For the text-containing cell, return its midpoint in (x, y) coordinate format. 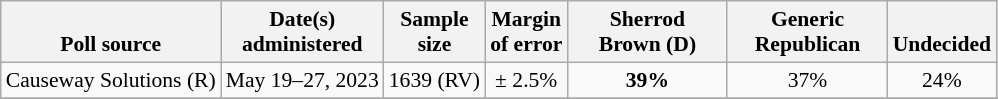
24% (942, 80)
Marginof error (526, 32)
39% (647, 80)
± 2.5% (526, 80)
Undecided (942, 32)
SherrodBrown (D) (647, 32)
37% (807, 80)
Date(s)administered (302, 32)
Causeway Solutions (R) (111, 80)
Samplesize (434, 32)
May 19–27, 2023 (302, 80)
1639 (RV) (434, 80)
GenericRepublican (807, 32)
Poll source (111, 32)
